Identify which cell holds the provided text, then report its [x, y] central coordinate. 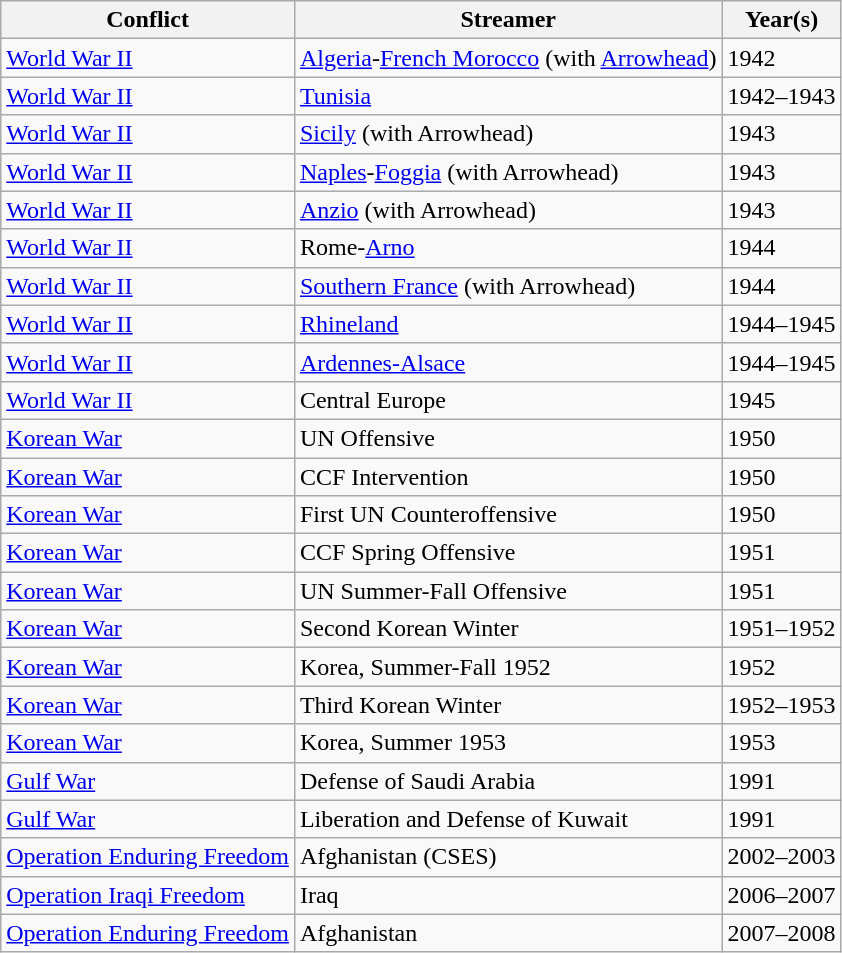
Korea, Summer 1953 [508, 743]
UN Summer-Fall Offensive [508, 591]
Year(s) [782, 20]
Rome-Arno [508, 248]
Rhineland [508, 324]
1953 [782, 743]
1951–1952 [782, 629]
Sicily (with Arrowhead) [508, 134]
Korea, Summer-Fall 1952 [508, 667]
Central Europe [508, 400]
Operation Iraqi Freedom [148, 895]
Defense of Saudi Arabia [508, 781]
Third Korean Winter [508, 705]
Streamer [508, 20]
2007–2008 [782, 933]
1952 [782, 667]
Ardennes-Alsace [508, 362]
1952–1953 [782, 705]
UN Offensive [508, 438]
2002–2003 [782, 857]
CCF Spring Offensive [508, 553]
Southern France (with Arrowhead) [508, 286]
Iraq [508, 895]
1942–1943 [782, 96]
Naples-Foggia (with Arrowhead) [508, 172]
Algeria-French Morocco (with Arrowhead) [508, 58]
Second Korean Winter [508, 629]
Tunisia [508, 96]
Conflict [148, 20]
Liberation and Defense of Kuwait [508, 819]
First UN Counteroffensive [508, 515]
Afghanistan [508, 933]
Afghanistan (CSES) [508, 857]
1942 [782, 58]
1945 [782, 400]
Anzio (with Arrowhead) [508, 210]
CCF Intervention [508, 477]
2006–2007 [782, 895]
